For the text-containing cell, return its midpoint in [X, Y] coordinate format. 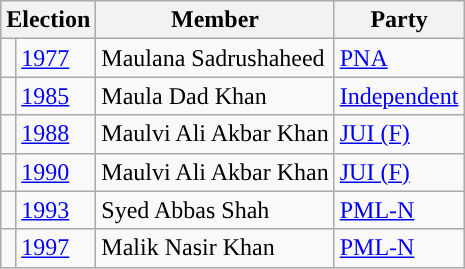
Independent [399, 96]
Maula Dad Khan [215, 96]
1997 [56, 248]
Election [48, 20]
Party [399, 20]
1988 [56, 134]
PNA [399, 58]
Syed Abbas Shah [215, 210]
Malik Nasir Khan [215, 248]
1993 [56, 210]
Maulana Sadrushaheed [215, 58]
1977 [56, 58]
1990 [56, 172]
Member [215, 20]
1985 [56, 96]
